Identify which cell holds the provided text, then report its [X, Y] central coordinate. 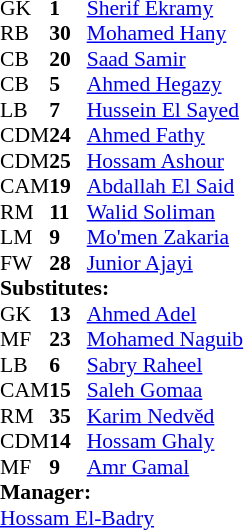
Mo'men Zakaria [165, 237]
Ahmed Adel [165, 314]
5 [68, 85]
Hussein El Sayed [165, 110]
FW [24, 263]
Amr Gamal [165, 467]
19 [68, 187]
Karim Nedvěd [165, 416]
Abdallah El Said [165, 187]
Hossam Ashour [165, 161]
20 [68, 59]
RB [24, 33]
Manager: [122, 493]
Walid Soliman [165, 212]
GK [24, 314]
Hossam Ghaly [165, 441]
6 [68, 365]
7 [68, 110]
30 [68, 33]
28 [68, 263]
11 [68, 212]
Junior Ajayi [165, 263]
Substitutes: [122, 289]
Saad Samir [165, 59]
35 [68, 416]
Ahmed Fathy [165, 135]
Saleh Gomaa [165, 391]
23 [68, 339]
15 [68, 391]
13 [68, 314]
Mohamed Naguib [165, 339]
14 [68, 441]
Ahmed Hegazy [165, 85]
Sabry Raheel [165, 365]
Mohamed Hany [165, 33]
25 [68, 161]
LM [24, 237]
24 [68, 135]
